Return [x, y] of the center of cell containing provided text 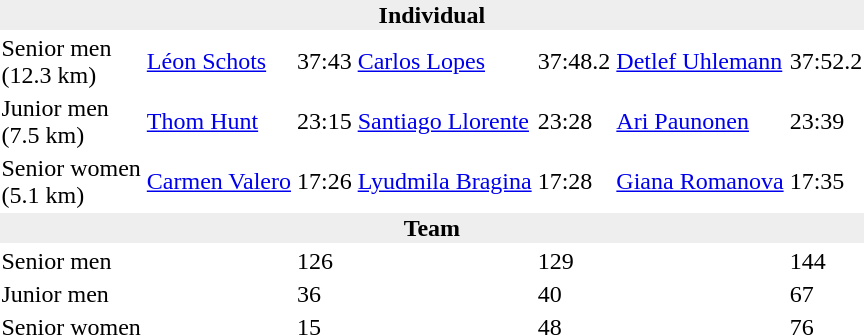
Carmen Valero [218, 182]
Senior men(12.3 km) [71, 62]
37:52.2 [826, 62]
Thom Hunt [218, 122]
17:28 [574, 182]
37:48.2 [574, 62]
Lyudmila Bragina [444, 182]
Senior women(5.1 km) [71, 182]
23:39 [826, 122]
23:28 [574, 122]
37:43 [325, 62]
Junior men [71, 294]
Ari Paunonen [700, 122]
126 [325, 261]
40 [574, 294]
Santiago Llorente [444, 122]
36 [325, 294]
Team [432, 228]
129 [574, 261]
23:15 [325, 122]
Individual [432, 15]
Detlef Uhlemann [700, 62]
144 [826, 261]
17:35 [826, 182]
17:26 [325, 182]
Carlos Lopes [444, 62]
Junior men(7.5 km) [71, 122]
Léon Schots [218, 62]
Giana Romanova [700, 182]
Senior men [71, 261]
67 [826, 294]
